Extract the [X, Y] coordinate from the center of the cell holding the provided text.  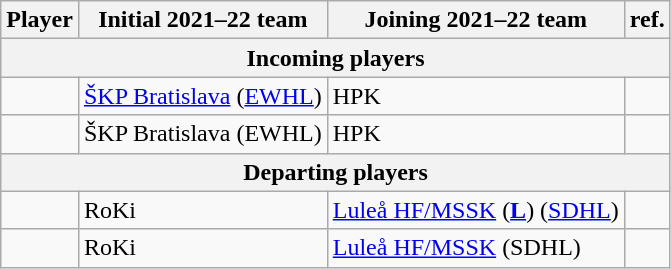
Player [40, 20]
Luleå HF/MSSK (L) (SDHL) [476, 210]
Departing players [336, 172]
ref. [647, 20]
Joining 2021–22 team [476, 20]
Luleå HF/MSSK (SDHL) [476, 248]
Initial 2021–22 team [202, 20]
Incoming players [336, 58]
